Provide the (x, y) coordinate of the cell's center where the given text is located.  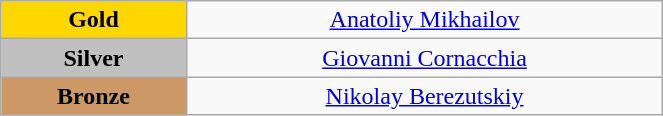
Nikolay Berezutskiy (424, 96)
Bronze (94, 96)
Silver (94, 58)
Gold (94, 20)
Giovanni Cornacchia (424, 58)
Anatoliy Mikhailov (424, 20)
